Identify which cell holds the provided text, then report its [X, Y] central coordinate. 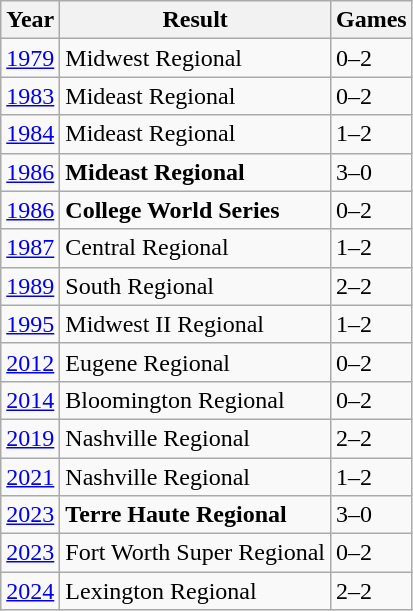
2014 [30, 400]
Lexington Regional [196, 591]
2024 [30, 591]
Central Regional [196, 248]
Eugene Regional [196, 362]
2021 [30, 477]
1987 [30, 248]
Result [196, 20]
Terre Haute Regional [196, 515]
Games [371, 20]
Midwest II Regional [196, 324]
Year [30, 20]
1983 [30, 96]
1989 [30, 286]
Fort Worth Super Regional [196, 553]
Bloomington Regional [196, 400]
College World Series [196, 210]
1979 [30, 58]
2019 [30, 438]
1984 [30, 134]
2012 [30, 362]
Midwest Regional [196, 58]
South Regional [196, 286]
1995 [30, 324]
